For the text-containing cell, return its midpoint in [x, y] coordinate format. 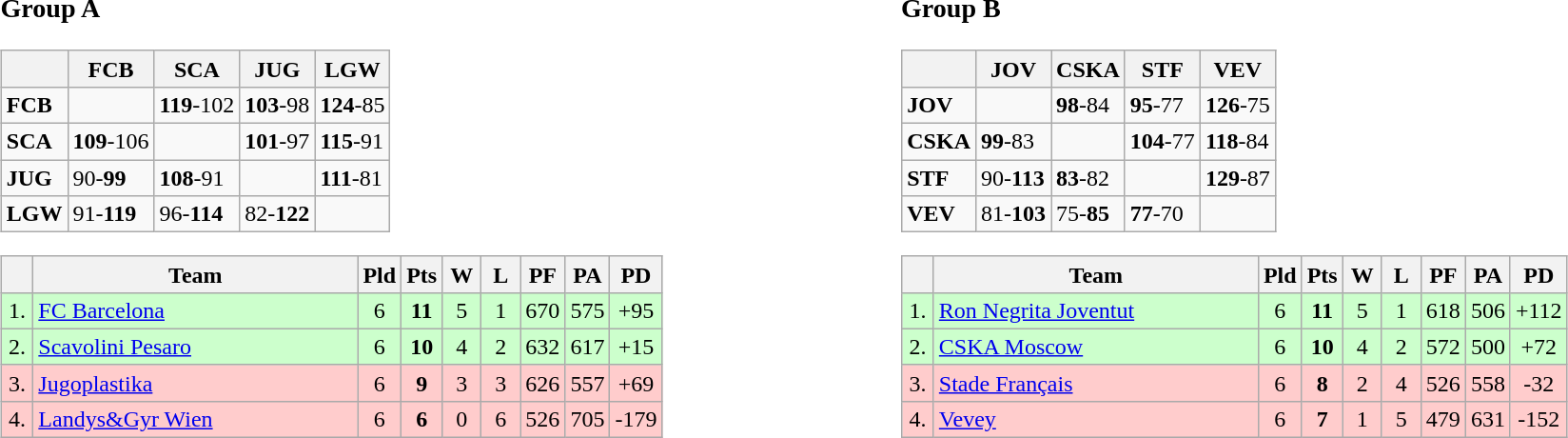
95-77 [1163, 105]
0 [462, 419]
101-97 [278, 142]
118-84 [1237, 142]
506 [1488, 310]
CSKA Moscow [1096, 347]
83-82 [1088, 178]
98-84 [1088, 105]
626 [542, 383]
500 [1488, 347]
108-91 [197, 178]
119-102 [197, 105]
124-85 [352, 105]
632 [542, 347]
75-85 [1088, 214]
558 [1488, 383]
129-87 [1237, 178]
90-113 [1012, 178]
Jugoplastika [196, 383]
126-75 [1237, 105]
FC Barcelona [196, 310]
109-106 [110, 142]
90-99 [110, 178]
Scavolini Pesaro [196, 347]
618 [1442, 310]
104-77 [1163, 142]
96-114 [197, 214]
+95 [636, 310]
81-103 [1012, 214]
8 [1323, 383]
Landys&Gyr Wien [196, 419]
+72 [1539, 347]
115-91 [352, 142]
+15 [636, 347]
572 [1442, 347]
Vevey [1096, 419]
-179 [636, 419]
99-83 [1012, 142]
82-122 [278, 214]
-32 [1539, 383]
9 [422, 383]
670 [542, 310]
91-119 [110, 214]
77-70 [1163, 214]
7 [1323, 419]
479 [1442, 419]
575 [588, 310]
111-81 [352, 178]
617 [588, 347]
705 [588, 419]
+69 [636, 383]
103-98 [278, 105]
-152 [1539, 419]
+112 [1539, 310]
Stade Français [1096, 383]
Ron Negrita Joventut [1096, 310]
631 [1488, 419]
557 [588, 383]
